Output the [x, y] coordinate of the center of the cell containing the given text.  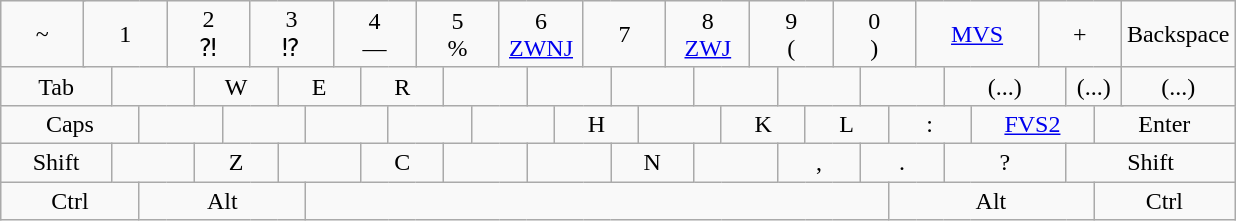
6ZWNJ [541, 34]
? [1005, 162]
Tab [56, 86]
~ [42, 34]
1 [126, 34]
H [596, 124]
C [402, 162]
Enter [1164, 124]
Backspace [1178, 34]
MVS [977, 34]
0) [874, 34]
+ [1080, 34]
W [236, 86]
. [902, 162]
FVS2 [1032, 124]
L [846, 124]
7 [624, 34]
3⁉ [292, 34]
E [320, 86]
R [402, 86]
: [930, 124]
8ZWJ [708, 34]
, [818, 162]
Z [236, 162]
K [763, 124]
N [652, 162]
4— [374, 34]
9( [792, 34]
Caps [70, 124]
5% [458, 34]
2⁈ [208, 34]
